Return [x, y] of the center of cell containing provided text 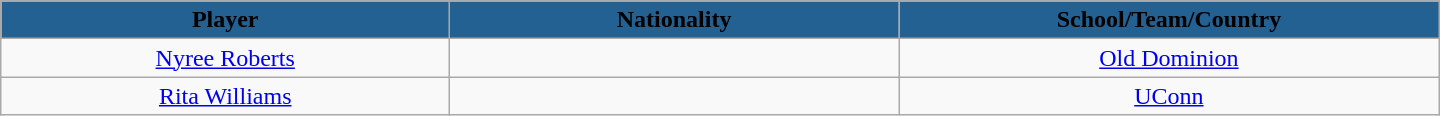
UConn [1170, 96]
Nyree Roberts [226, 58]
Player [226, 20]
Rita Williams [226, 96]
Nationality [674, 20]
Old Dominion [1170, 58]
School/Team/Country [1170, 20]
